Return the (x, y) coordinate for the center point of the cell that contains the specified text.  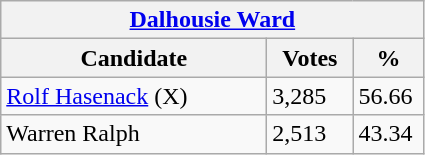
2,513 (310, 134)
Rolf Hasenack (X) (134, 96)
Votes (310, 58)
3,285 (310, 96)
Dalhousie Ward (212, 20)
43.34 (388, 134)
Warren Ralph (134, 134)
Candidate (134, 58)
% (388, 58)
56.66 (388, 96)
